Pinpoint the cell where the given text exists, returning its [X, Y] midpoint coordinate. 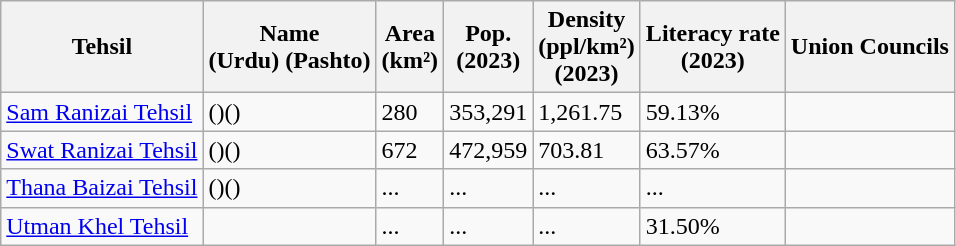
1,261.75 [587, 112]
Sam Ranizai Tehsil [102, 112]
Pop.(2023) [488, 47]
Tehsil [102, 47]
353,291 [488, 112]
280 [410, 112]
472,959 [488, 150]
59.13% [712, 112]
Density(ppl/km²)(2023) [587, 47]
Utman Khel Tehsil [102, 226]
Thana Baizai Tehsil [102, 188]
703.81 [587, 150]
672 [410, 150]
31.50% [712, 226]
63.57% [712, 150]
Union Councils [870, 47]
Swat Ranizai Tehsil [102, 150]
Area(km²) [410, 47]
Name(Urdu) (Pashto) [290, 47]
Literacy rate(2023) [712, 47]
